Scan for the cell matching the given text and deliver its [X, Y] coordinate at center. 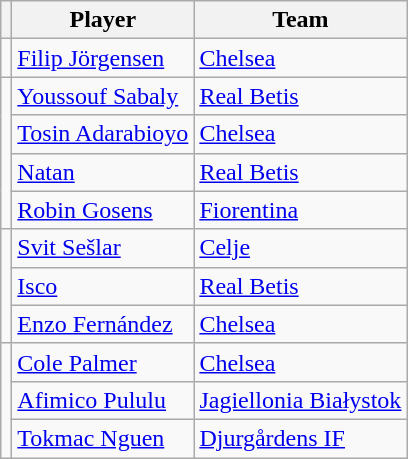
Svit Sešlar [103, 248]
Natan [103, 172]
Player [103, 20]
Tosin Adarabioyo [103, 134]
Afimico Pululu [103, 400]
Isco [103, 286]
Tokmac Nguen [103, 438]
Filip Jörgensen [103, 58]
Jagiellonia Białystok [300, 400]
Djurgårdens IF [300, 438]
Fiorentina [300, 210]
Enzo Fernández [103, 324]
Team [300, 20]
Celje [300, 248]
Youssouf Sabaly [103, 96]
Robin Gosens [103, 210]
Cole Palmer [103, 362]
